Provide the (x, y) coordinate of the cell's center where the given text is located.  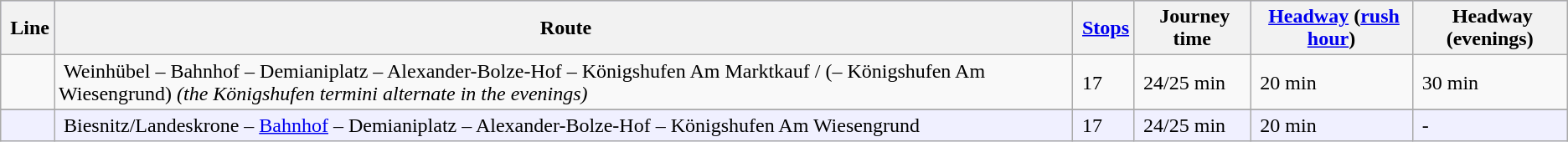
30 min (1489, 82)
Journey time (1193, 28)
Route (563, 28)
Biesnitz/Landeskrone – Bahnhof – Demianiplatz – Alexander-Bolze-Hof – Königshufen Am Wiesengrund (563, 125)
Headway (evenings) (1489, 28)
Headway (rush hour) (1332, 28)
Stops (1102, 28)
Line (28, 28)
- (1489, 125)
